Search for the cell housing the specified text and yield its (x, y) center coordinate. 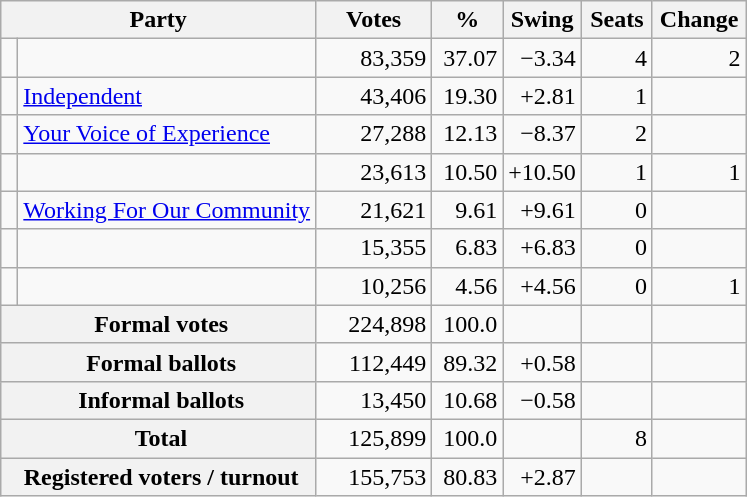
37.07 (468, 58)
% (468, 20)
Votes (374, 20)
12.13 (468, 134)
Formal votes (158, 324)
80.83 (468, 477)
6.83 (468, 248)
+4.56 (542, 286)
−0.58 (542, 400)
112,449 (374, 362)
+2.87 (542, 477)
13,450 (374, 400)
19.30 (468, 96)
4.56 (468, 286)
Registered voters / turnout (158, 477)
4 (616, 58)
Total (158, 438)
Party (158, 20)
21,621 (374, 210)
10.50 (468, 172)
27,288 (374, 134)
Informal ballots (158, 400)
15,355 (374, 248)
Working For Our Community (167, 210)
83,359 (374, 58)
Swing (542, 20)
8 (616, 438)
−3.34 (542, 58)
−8.37 (542, 134)
Seats (616, 20)
9.61 (468, 210)
Independent (167, 96)
+6.83 (542, 248)
10.68 (468, 400)
10,256 (374, 286)
43,406 (374, 96)
23,613 (374, 172)
Change (699, 20)
Your Voice of Experience (167, 134)
155,753 (374, 477)
+0.58 (542, 362)
+10.50 (542, 172)
224,898 (374, 324)
125,899 (374, 438)
+2.81 (542, 96)
Formal ballots (158, 362)
89.32 (468, 362)
+9.61 (542, 210)
